Find where the given text appears and provide that cell's center as [x, y] coordinate. 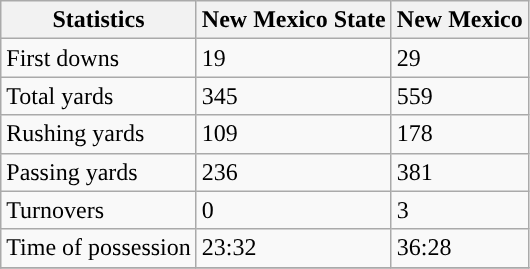
Time of possession [99, 248]
Passing yards [99, 172]
19 [294, 58]
29 [460, 58]
109 [294, 134]
559 [460, 96]
First downs [99, 58]
0 [294, 210]
Rushing yards [99, 134]
345 [294, 96]
3 [460, 210]
New Mexico [460, 20]
23:32 [294, 248]
Total yards [99, 96]
Statistics [99, 20]
Turnovers [99, 210]
36:28 [460, 248]
178 [460, 134]
381 [460, 172]
236 [294, 172]
New Mexico State [294, 20]
